Search for the cell housing the specified text and yield its (x, y) center coordinate. 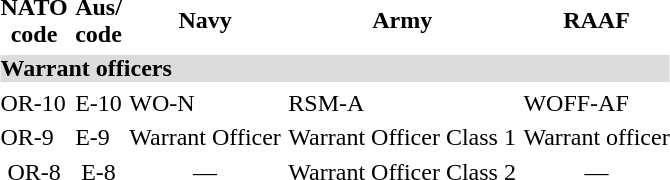
WO-N (205, 104)
Warrant Officer Class 1 (402, 138)
WOFF-AF (596, 104)
OR-10 (34, 104)
Warrant officers (334, 68)
Warrant officer (596, 138)
E-10 (98, 104)
RSM-A (402, 104)
OR-9 (34, 138)
E-9 (98, 138)
Warrant Officer (205, 138)
